Detect which cell encompasses the target text, then output its (x, y) center coordinate. 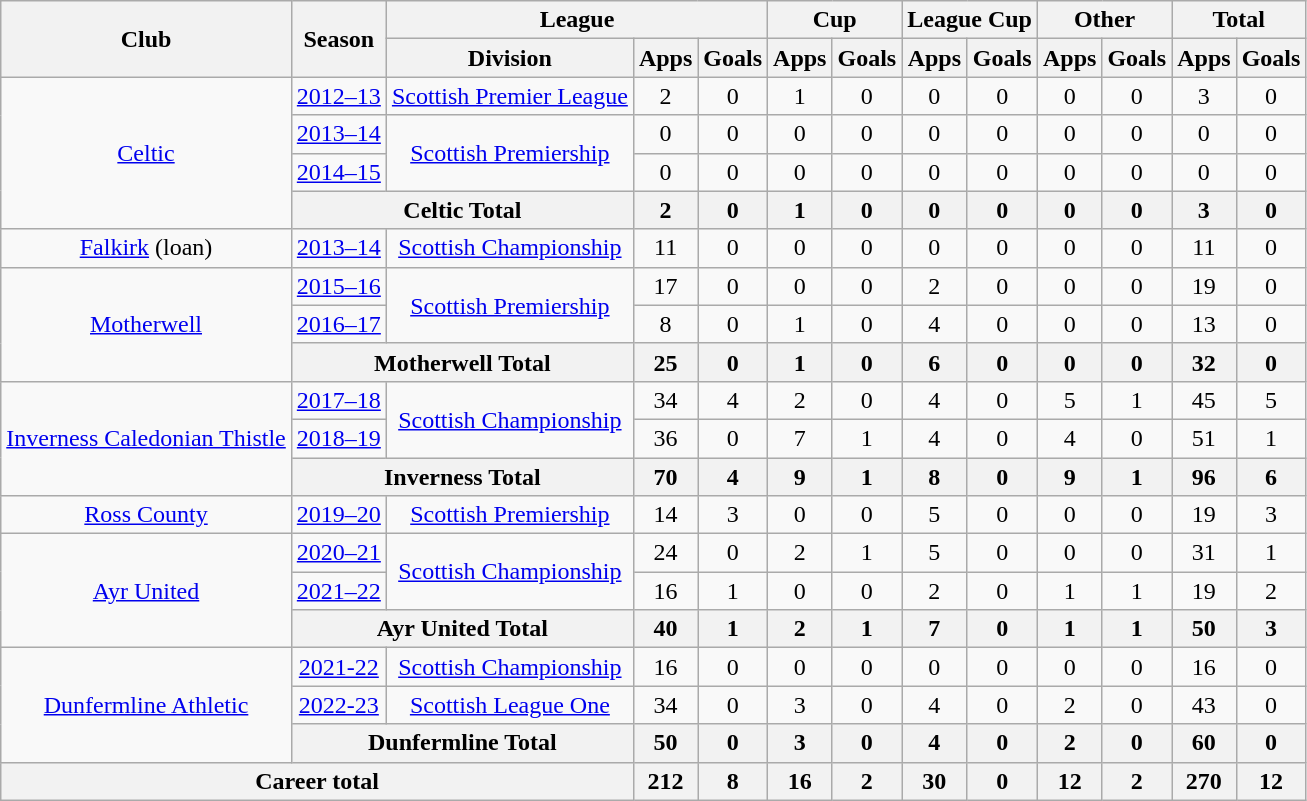
Career total (318, 781)
2017–18 (338, 400)
2022-23 (338, 705)
League (576, 20)
2012–13 (338, 96)
Motherwell Total (462, 362)
Ayr United Total (462, 629)
Division (510, 58)
Club (146, 39)
96 (1204, 477)
2015–16 (338, 286)
2021–22 (338, 591)
Celtic (146, 153)
40 (665, 629)
Falkirk (loan) (146, 248)
60 (1204, 743)
Cup (835, 20)
2021-22 (338, 667)
43 (1204, 705)
30 (934, 781)
Inverness Total (462, 477)
36 (665, 438)
51 (1204, 438)
14 (665, 515)
Celtic Total (462, 210)
212 (665, 781)
45 (1204, 400)
2016–17 (338, 324)
Motherwell (146, 324)
Ross County (146, 515)
17 (665, 286)
2019–20 (338, 515)
Dunfermline Athletic (146, 705)
League Cup (970, 20)
Season (338, 39)
2018–19 (338, 438)
Dunfermline Total (462, 743)
2014–15 (338, 172)
2020–21 (338, 553)
70 (665, 477)
Scottish League One (510, 705)
25 (665, 362)
Total (1239, 20)
13 (1204, 324)
31 (1204, 553)
Other (1104, 20)
Ayr United (146, 591)
Scottish Premier League (510, 96)
Inverness Caledonian Thistle (146, 438)
24 (665, 553)
32 (1204, 362)
270 (1204, 781)
